Return the (X, Y) coordinate for the center point of the cell that contains the specified text.  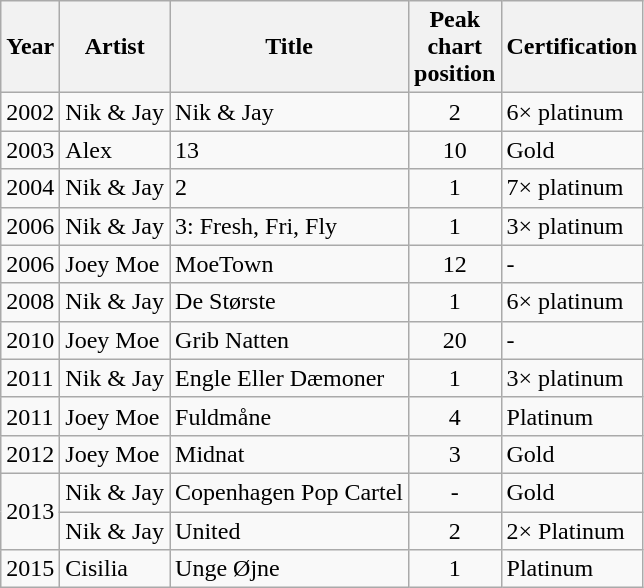
De Største (290, 302)
4 (455, 416)
2013 (30, 511)
Engle Eller Dæmoner (290, 378)
10 (455, 150)
2012 (30, 454)
Unge Øjne (290, 569)
Certification (572, 47)
2015 (30, 569)
2× Platinum (572, 531)
20 (455, 340)
Year (30, 47)
7× platinum (572, 188)
Alex (115, 150)
MoeTown (290, 264)
2004 (30, 188)
United (290, 531)
13 (290, 150)
Grib Natten (290, 340)
2010 (30, 340)
Midnat (290, 454)
2003 (30, 150)
Title (290, 47)
3 (455, 454)
12 (455, 264)
Fuldmåne (290, 416)
Artist (115, 47)
Peakchartposition (455, 47)
Copenhagen Pop Cartel (290, 492)
2008 (30, 302)
Cisilia (115, 569)
3: Fresh, Fri, Fly (290, 226)
2002 (30, 112)
